Return the [x, y] coordinate for the center point of the cell that contains the specified text.  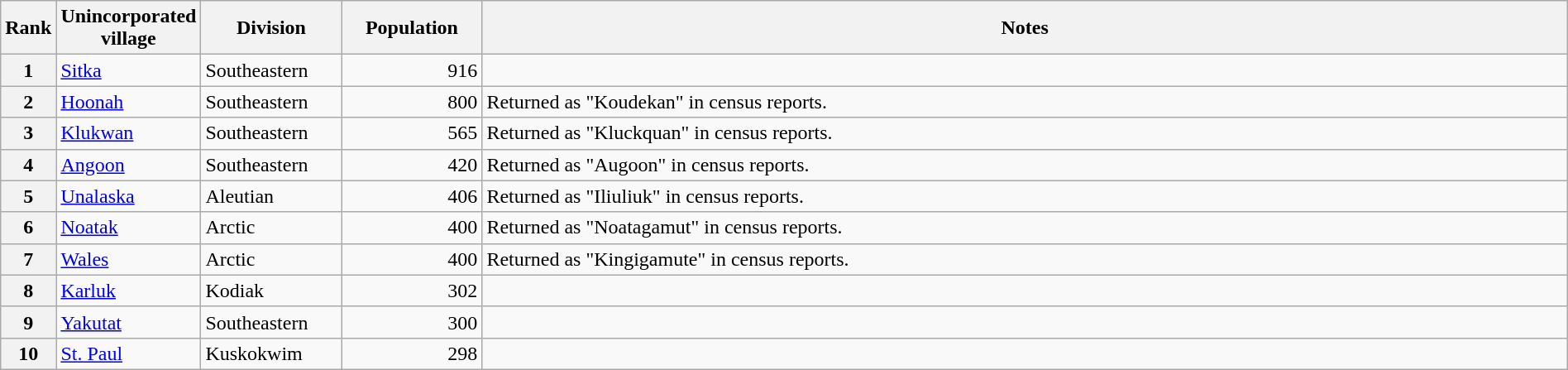
Notes [1025, 28]
Rank [28, 28]
Angoon [129, 165]
Returned as "Kingigamute" in census reports. [1025, 259]
Returned as "Koudekan" in census reports. [1025, 102]
Yakutat [129, 322]
4 [28, 165]
916 [412, 70]
9 [28, 322]
Klukwan [129, 133]
565 [412, 133]
Unincorporated village [129, 28]
Population [412, 28]
Hoonah [129, 102]
10 [28, 353]
7 [28, 259]
2 [28, 102]
3 [28, 133]
Noatak [129, 228]
Returned as "Kluckquan" in census reports. [1025, 133]
Kodiak [271, 291]
800 [412, 102]
1 [28, 70]
Karluk [129, 291]
420 [412, 165]
6 [28, 228]
St. Paul [129, 353]
406 [412, 196]
Returned as "Noatagamut" in census reports. [1025, 228]
5 [28, 196]
302 [412, 291]
Division [271, 28]
Aleutian [271, 196]
Wales [129, 259]
Returned as "Augoon" in census reports. [1025, 165]
Unalaska [129, 196]
8 [28, 291]
Returned as "Iliuliuk" in census reports. [1025, 196]
300 [412, 322]
Sitka [129, 70]
Kuskokwim [271, 353]
298 [412, 353]
